Output the (X, Y) coordinate of the center of the cell containing the given text.  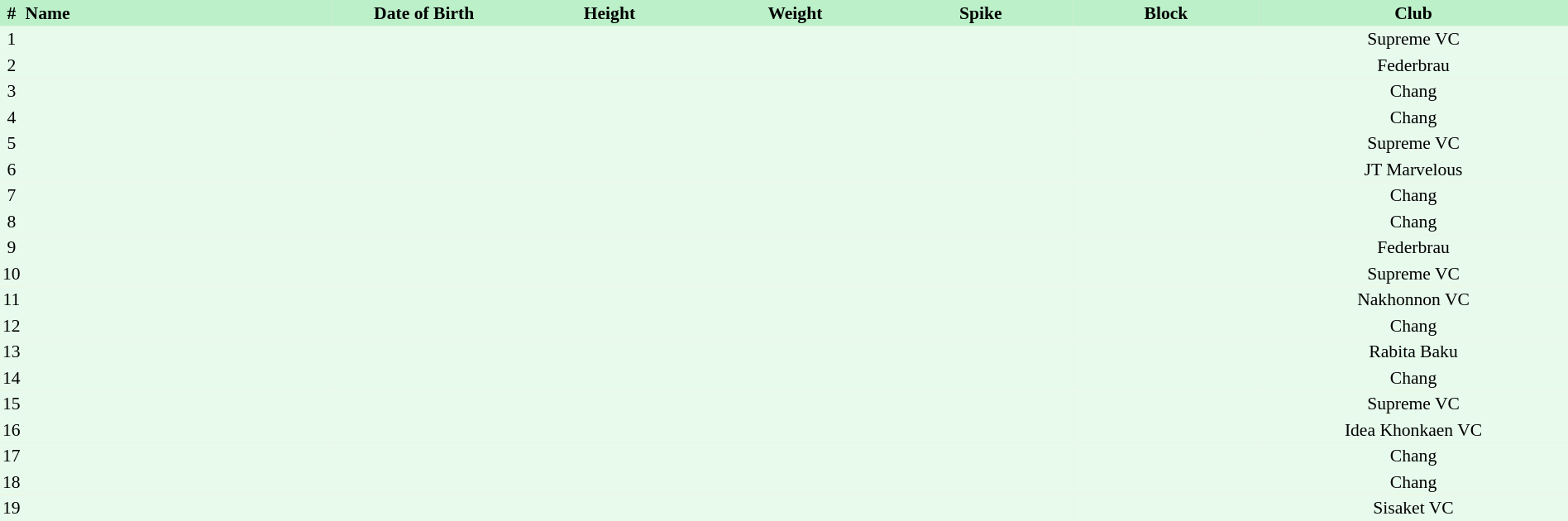
Rabita Baku (1413, 352)
Block (1166, 13)
Sisaket VC (1413, 508)
5 (12, 144)
Weight (795, 13)
3 (12, 91)
19 (12, 508)
16 (12, 430)
6 (12, 170)
JT Marvelous (1413, 170)
Date of Birth (424, 13)
4 (12, 117)
# (12, 13)
8 (12, 222)
Nakhonnon VC (1413, 299)
Name (177, 13)
11 (12, 299)
2 (12, 65)
1 (12, 40)
17 (12, 456)
7 (12, 195)
Club (1413, 13)
12 (12, 326)
Spike (981, 13)
Idea Khonkaen VC (1413, 430)
14 (12, 378)
13 (12, 352)
Height (610, 13)
9 (12, 248)
15 (12, 404)
10 (12, 274)
18 (12, 482)
